Provide the [x, y] coordinate of the cell's center where the given text is located.  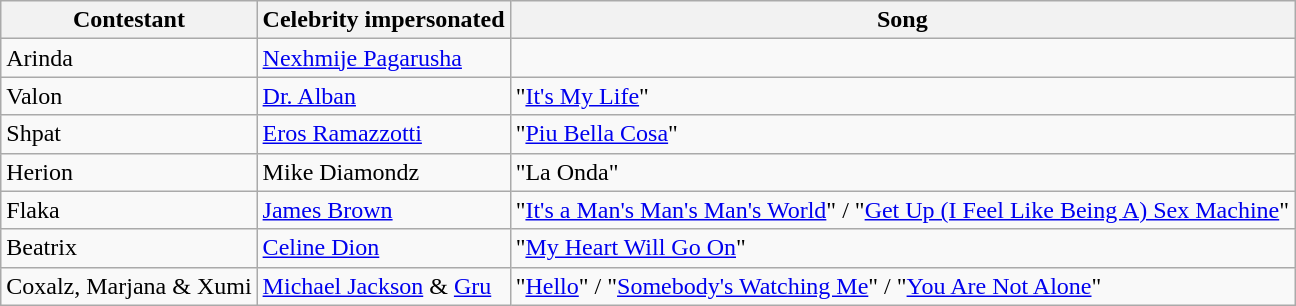
"My Heart Will Go On" [902, 248]
Eros Ramazzotti [384, 134]
Shpat [129, 134]
Celine Dion [384, 248]
James Brown [384, 210]
Contestant [129, 20]
Valon [129, 96]
"It's a Man's Man's Man's World" / "Get Up (I Feel Like Being A) Sex Machine" [902, 210]
Herion [129, 172]
"Piu Bella Cosa" [902, 134]
Michael Jackson & Gru [384, 286]
Flaka [129, 210]
"It's My Life" [902, 96]
Celebrity impersonated [384, 20]
Coxalz, Marjana & Xumi [129, 286]
Nexhmije Pagarusha [384, 58]
"Hello" / "Somebody's Watching Me" / "You Are Not Alone" [902, 286]
Mike Diamondz [384, 172]
Beatrix [129, 248]
Arinda [129, 58]
Dr. Alban [384, 96]
"La Onda" [902, 172]
Song [902, 20]
